Detect which cell encompasses the target text, then output its [X, Y] center coordinate. 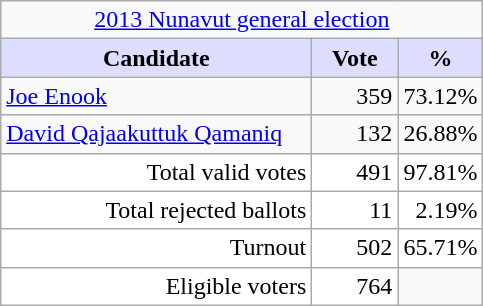
97.81% [440, 172]
491 [355, 172]
Total valid votes [156, 172]
359 [355, 96]
502 [355, 248]
Turnout [156, 248]
Vote [355, 58]
73.12% [440, 96]
26.88% [440, 134]
132 [355, 134]
11 [355, 210]
Eligible voters [156, 286]
764 [355, 286]
% [440, 58]
2.19% [440, 210]
Total rejected ballots [156, 210]
2013 Nunavut general election [242, 20]
David Qajaakuttuk Qamaniq [156, 134]
65.71% [440, 248]
Candidate [156, 58]
Joe Enook [156, 96]
